Provide the [x, y] coordinate of the cell's center where the given text is located.  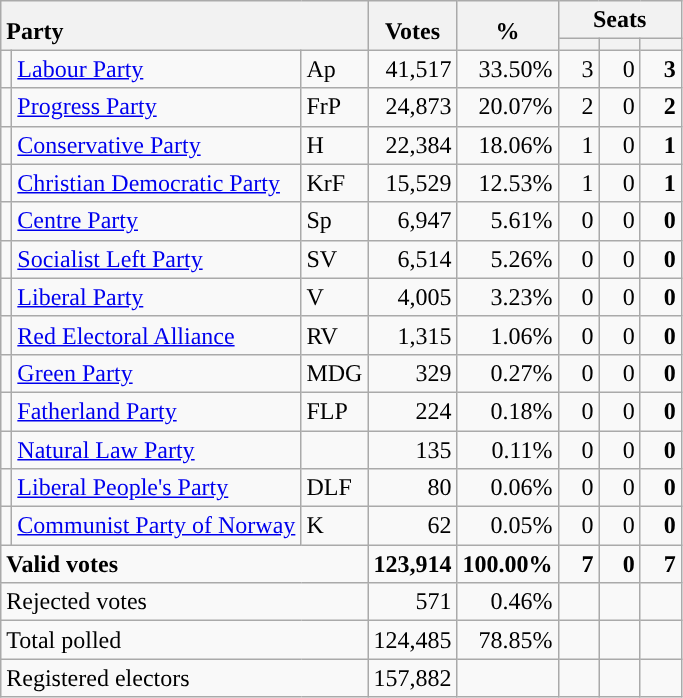
Conservative Party [156, 145]
33.50% [508, 69]
1.06% [508, 335]
0.06% [508, 488]
Ap [334, 69]
124,485 [412, 640]
FrP [334, 107]
Seats [620, 20]
Liberal Party [156, 297]
0.11% [508, 449]
24,873 [412, 107]
0.05% [508, 526]
Rejected votes [184, 602]
Communist Party of Norway [156, 526]
Socialist Left Party [156, 259]
Christian Democratic Party [156, 183]
80 [412, 488]
0.27% [508, 373]
41,517 [412, 69]
% [508, 26]
Progress Party [156, 107]
K [334, 526]
20.07% [508, 107]
571 [412, 602]
329 [412, 373]
RV [334, 335]
Party [184, 26]
5.26% [508, 259]
Valid votes [184, 564]
0.46% [508, 602]
MDG [334, 373]
22,384 [412, 145]
78.85% [508, 640]
1,315 [412, 335]
224 [412, 411]
15,529 [412, 183]
62 [412, 526]
Natural Law Party [156, 449]
Centre Party [156, 221]
5.61% [508, 221]
0.18% [508, 411]
Liberal People's Party [156, 488]
Sp [334, 221]
DLF [334, 488]
Total polled [184, 640]
Red Electoral Alliance [156, 335]
4,005 [412, 297]
12.53% [508, 183]
Registered electors [184, 678]
KrF [334, 183]
Green Party [156, 373]
6,514 [412, 259]
157,882 [412, 678]
SV [334, 259]
3.23% [508, 297]
6,947 [412, 221]
FLP [334, 411]
135 [412, 449]
18.06% [508, 145]
Labour Party [156, 69]
V [334, 297]
100.00% [508, 564]
H [334, 145]
Votes [412, 26]
Fatherland Party [156, 411]
123,914 [412, 564]
